Capture the cell that displays the provided text and extract its [x, y] central coordinate. 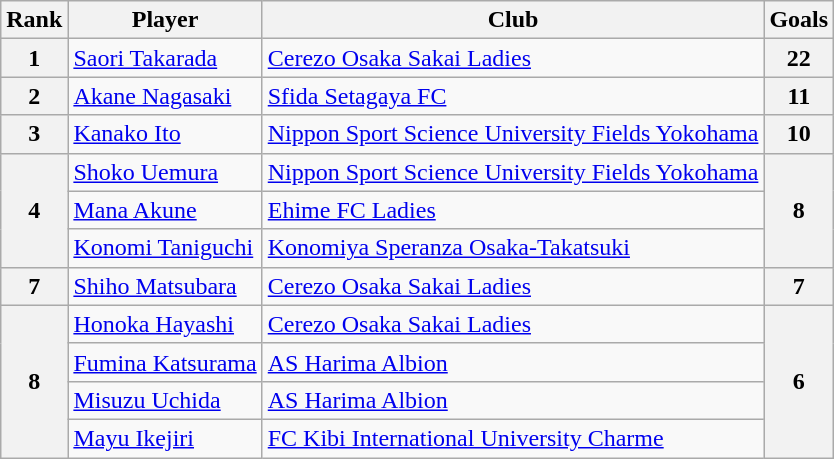
4 [34, 210]
Ehime FC Ladies [513, 210]
Player [165, 20]
10 [799, 134]
Misuzu Uchida [165, 400]
Konomi Taniguchi [165, 248]
Goals [799, 20]
22 [799, 58]
Mana Akune [165, 210]
Club [513, 20]
FC Kibi International University Charme [513, 438]
Shiho Matsubara [165, 286]
Konomiya Speranza Osaka-Takatsuki [513, 248]
Rank [34, 20]
3 [34, 134]
Honoka Hayashi [165, 324]
Sfida Setagaya FC [513, 96]
Kanako Ito [165, 134]
Fumina Katsurama [165, 362]
11 [799, 96]
2 [34, 96]
Shoko Uemura [165, 172]
1 [34, 58]
6 [799, 381]
Saori Takarada [165, 58]
Mayu Ikejiri [165, 438]
Akane Nagasaki [165, 96]
